From the cell containing the given text, extract its center point as [X, Y] coordinate. 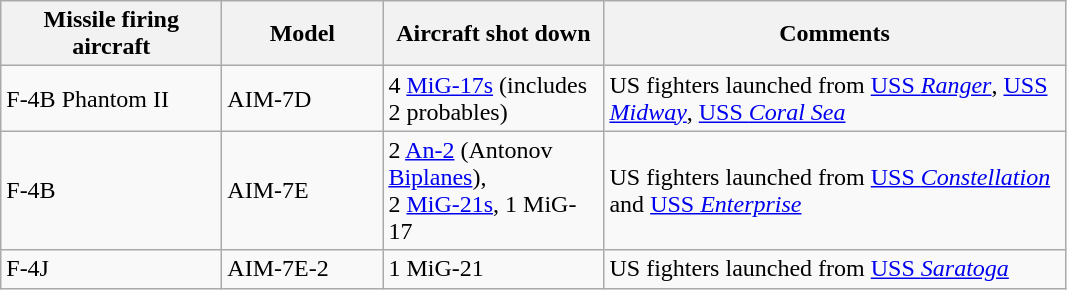
Aircraft shot down [494, 34]
Model [302, 34]
AIM-7D [302, 98]
F-4J [112, 269]
F-4B [112, 190]
AIM-7E-2 [302, 269]
F-4B Phantom II [112, 98]
Missile firing aircraft [112, 34]
US fighters launched from USS Ranger, USS Midway, USS Coral Sea [834, 98]
AIM-7E [302, 190]
1 MiG-21 [494, 269]
4 MiG-17s (includes 2 probables) [494, 98]
US fighters launched from USS Constellation and USS Enterprise [834, 190]
2 An-2 (Antonov Biplanes),2 MiG-21s, 1 MiG-17 [494, 190]
US fighters launched from USS Saratoga [834, 269]
Comments [834, 34]
